Find where the given text appears and provide that cell's center as (X, Y) coordinate. 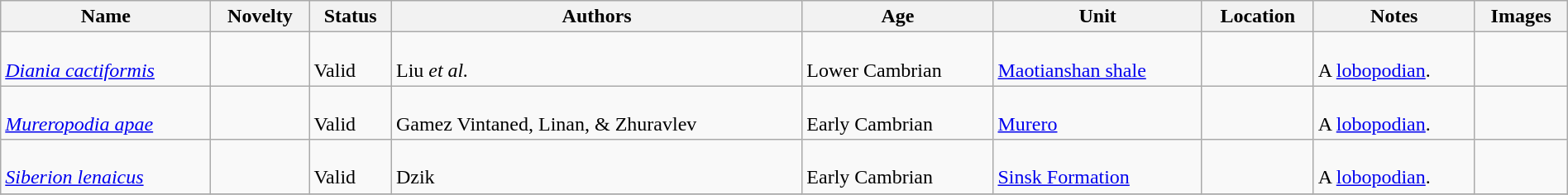
Dzik (596, 167)
Maotianshan shale (1097, 59)
Diania cactiformis (106, 59)
Unit (1097, 17)
Siberion lenaicus (106, 167)
Murero (1097, 112)
Sinsk Formation (1097, 167)
Liu et al. (596, 59)
Location (1257, 17)
Authors (596, 17)
Gamez Vintaned, Linan, & Zhuravlev (596, 112)
Lower Cambrian (898, 59)
Images (1521, 17)
Notes (1394, 17)
Age (898, 17)
Novelty (260, 17)
Mureropodia apae (106, 112)
Status (351, 17)
Name (106, 17)
